Extract the [X, Y] coordinate from the center of the cell holding the provided text.  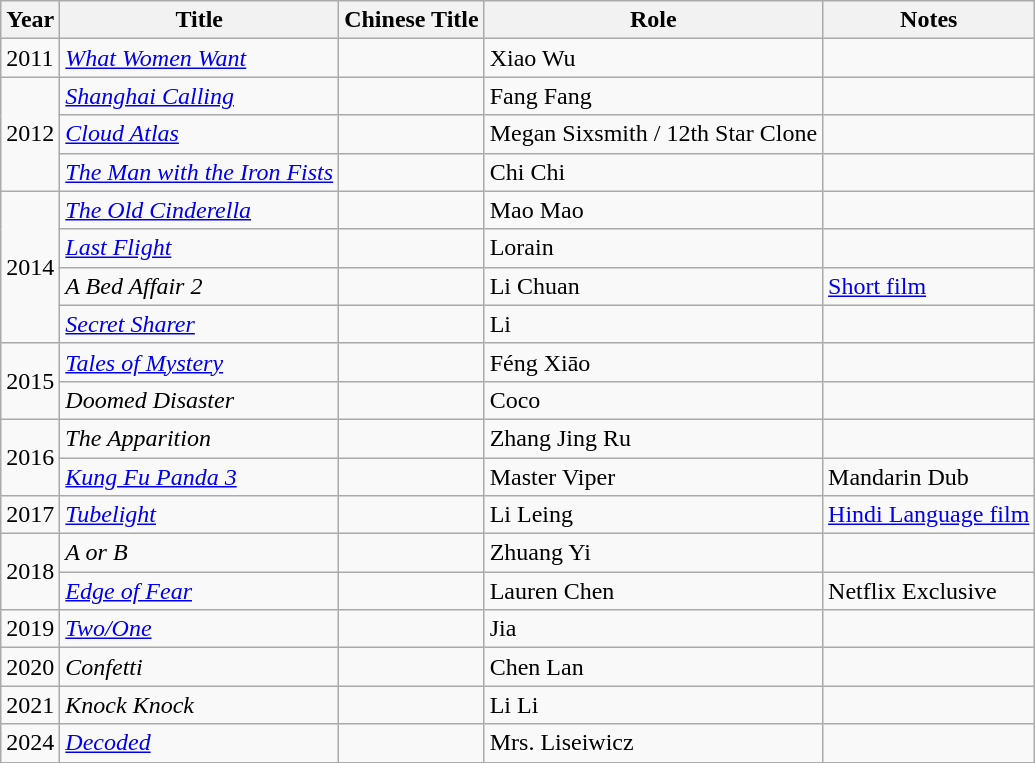
The Apparition [200, 438]
Master Viper [653, 477]
Li Li [653, 705]
Li Chuan [653, 286]
Zhuang Yi [653, 553]
Knock Knock [200, 705]
2011 [30, 58]
2020 [30, 667]
2017 [30, 515]
Year [30, 20]
Li [653, 324]
2015 [30, 381]
Féng Xiāo [653, 362]
The Man with the Iron Fists [200, 172]
Netflix Exclusive [929, 591]
Jia [653, 629]
Secret Sharer [200, 324]
Xiao Wu [653, 58]
Two/One [200, 629]
Mrs. Liseiwicz [653, 743]
A or B [200, 553]
Coco [653, 400]
Short film [929, 286]
Tales of Mystery [200, 362]
Edge of Fear [200, 591]
Chen Lan [653, 667]
Confetti [200, 667]
2024 [30, 743]
Role [653, 20]
Zhang Jing Ru [653, 438]
Doomed Disaster [200, 400]
Li Leing [653, 515]
2012 [30, 134]
A Bed Affair 2 [200, 286]
Chi Chi [653, 172]
Fang Fang [653, 96]
2021 [30, 705]
2014 [30, 267]
Mandarin Dub [929, 477]
Megan Sixsmith / 12th Star Clone [653, 134]
Kung Fu Panda 3 [200, 477]
Decoded [200, 743]
Notes [929, 20]
2016 [30, 457]
Shanghai Calling [200, 96]
2019 [30, 629]
Title [200, 20]
Chinese Title [412, 20]
Lorain [653, 248]
What Women Want [200, 58]
Cloud Atlas [200, 134]
2018 [30, 572]
Tubelight [200, 515]
Mao Mao [653, 210]
The Old Cinderella [200, 210]
Lauren Chen [653, 591]
Last Flight [200, 248]
Hindi Language film [929, 515]
